Identify which cell holds the provided text, then report its (X, Y) central coordinate. 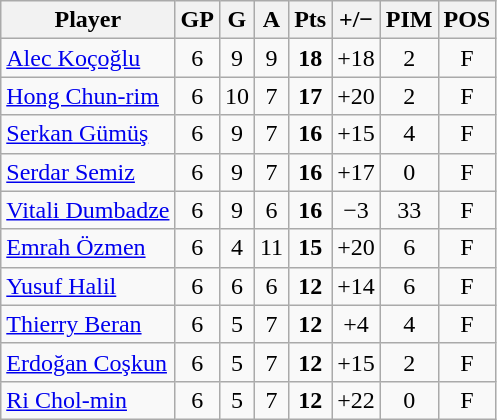
G (236, 20)
11 (271, 248)
PIM (409, 20)
17 (310, 96)
Player (88, 20)
+17 (356, 172)
+4 (356, 324)
Hong Chun-rim (88, 96)
+22 (356, 400)
Yusuf Halil (88, 286)
18 (310, 58)
Pts (310, 20)
A (271, 20)
Alec Koçoğlu (88, 58)
+18 (356, 58)
+14 (356, 286)
Thierry Beran (88, 324)
Serdar Semiz (88, 172)
Erdoğan Coşkun (88, 362)
33 (409, 210)
Vitali Dumbadze (88, 210)
POS (467, 20)
Emrah Özmen (88, 248)
Ri Chol-min (88, 400)
+/− (356, 20)
−3 (356, 210)
GP (197, 20)
15 (310, 248)
10 (236, 96)
Serkan Gümüş (88, 134)
